Return the [x, y] coordinate for the center point of the cell that contains the specified text.  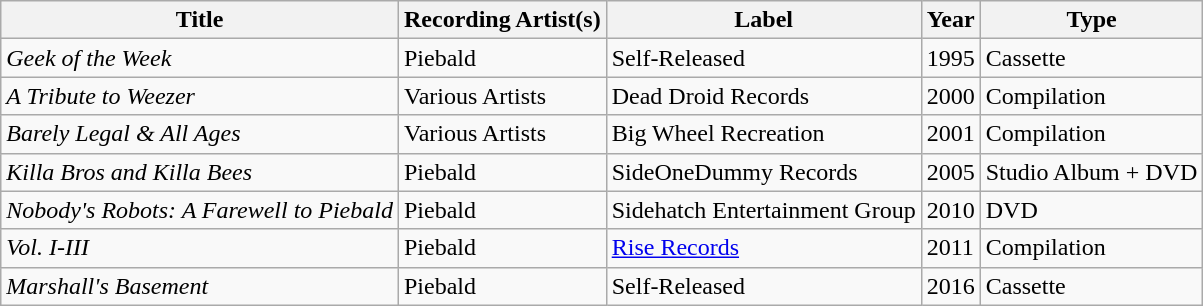
DVD [1092, 210]
2010 [950, 210]
A Tribute to Weezer [200, 96]
Studio Album + DVD [1092, 172]
Rise Records [764, 248]
SideOneDummy Records [764, 172]
Big Wheel Recreation [764, 134]
Geek of the Week [200, 58]
2011 [950, 248]
Barely Legal & All Ages [200, 134]
2001 [950, 134]
2000 [950, 96]
Title [200, 20]
Recording Artist(s) [502, 20]
2005 [950, 172]
2016 [950, 286]
Vol. I-III [200, 248]
Dead Droid Records [764, 96]
Killa Bros and Killa Bees [200, 172]
Sidehatch Entertainment Group [764, 210]
Type [1092, 20]
Label [764, 20]
Marshall's Basement [200, 286]
1995 [950, 58]
Nobody's Robots: A Farewell to Piebald [200, 210]
Year [950, 20]
